Return the (X, Y) coordinate for the center point of the cell that contains the specified text.  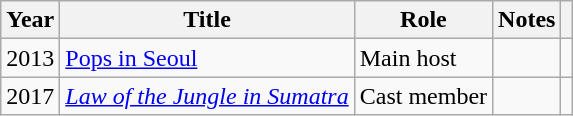
Year (30, 20)
2017 (30, 96)
2013 (30, 58)
Cast member (423, 96)
Role (423, 20)
Title (207, 20)
Pops in Seoul (207, 58)
Law of the Jungle in Sumatra (207, 96)
Notes (527, 20)
Main host (423, 58)
